Return [X, Y] of the center of cell containing provided text 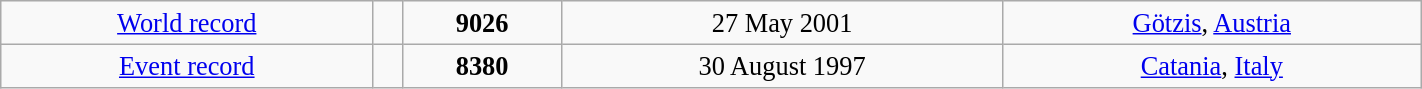
9026 [482, 22]
Götzis, Austria [1212, 22]
Event record [187, 66]
27 May 2001 [782, 22]
World record [187, 22]
30 August 1997 [782, 66]
8380 [482, 66]
Catania, Italy [1212, 66]
